Identify which cell holds the provided text, then report its [X, Y] central coordinate. 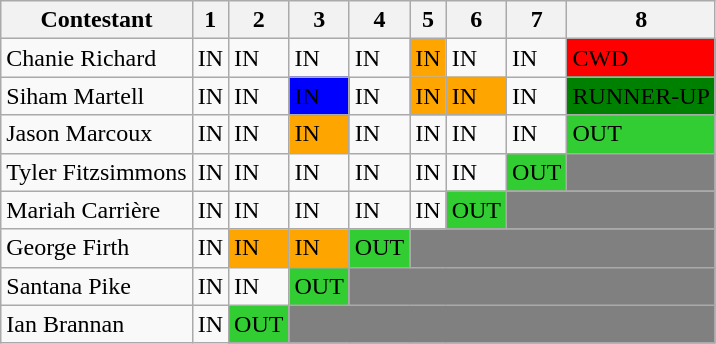
Mariah Carrière [96, 210]
8 [641, 20]
RUNNER-UP [641, 96]
Siham Martell [96, 96]
6 [476, 20]
Tyler Fitzsimmons [96, 172]
1 [210, 20]
4 [379, 20]
CWD [641, 58]
Ian Brannan [96, 324]
Santana Pike [96, 286]
Contestant [96, 20]
5 [428, 20]
3 [319, 20]
Chanie Richard [96, 58]
Jason Marcoux [96, 134]
2 [259, 20]
George Firth [96, 248]
7 [537, 20]
